For the text-containing cell, return its midpoint in (X, Y) coordinate format. 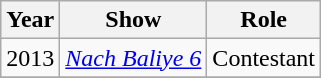
Year (30, 20)
Nach Baliye 6 (134, 58)
2013 (30, 58)
Role (264, 20)
Show (134, 20)
Contestant (264, 58)
